Locate the cell with the specified text and output its [x, y] center coordinate. 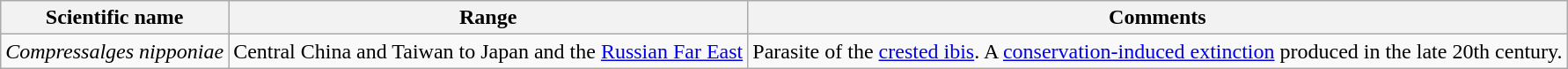
Range [488, 18]
Compressalges nipponiae [114, 51]
Parasite of the crested ibis. A conservation-induced extinction produced in the late 20th century. [1158, 51]
Scientific name [114, 18]
Central China and Taiwan to Japan and the Russian Far East [488, 51]
Comments [1158, 18]
